Return (x, y) of the center of cell containing provided text 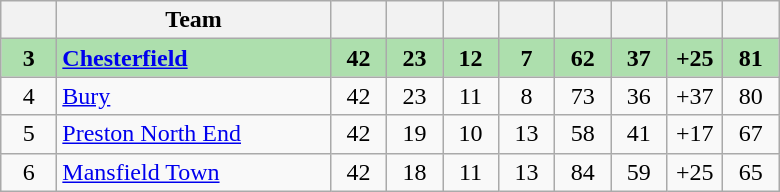
84 (583, 172)
Chesterfield (194, 58)
62 (583, 58)
65 (751, 172)
59 (639, 172)
41 (639, 134)
81 (751, 58)
19 (414, 134)
Bury (194, 96)
12 (470, 58)
8 (527, 96)
6 (29, 172)
3 (29, 58)
37 (639, 58)
Preston North End (194, 134)
Mansfield Town (194, 172)
67 (751, 134)
58 (583, 134)
Team (194, 20)
5 (29, 134)
4 (29, 96)
18 (414, 172)
+37 (695, 96)
73 (583, 96)
80 (751, 96)
10 (470, 134)
36 (639, 96)
+17 (695, 134)
7 (527, 58)
